Extract the [x, y] coordinate from the center of the cell holding the provided text.  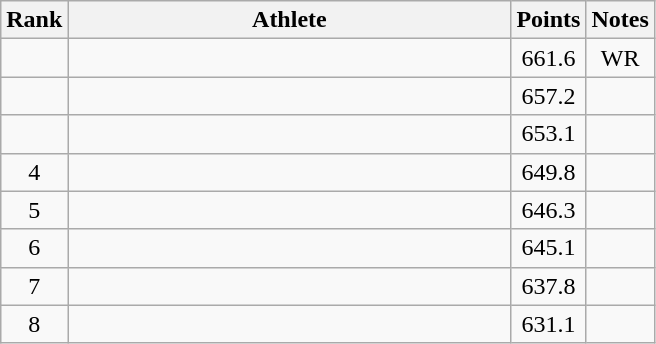
4 [34, 172]
637.8 [548, 286]
Athlete [290, 20]
657.2 [548, 96]
WR [620, 58]
645.1 [548, 248]
Notes [620, 20]
661.6 [548, 58]
5 [34, 210]
7 [34, 286]
653.1 [548, 134]
631.1 [548, 324]
6 [34, 248]
646.3 [548, 210]
Rank [34, 20]
8 [34, 324]
Points [548, 20]
649.8 [548, 172]
